For the text-containing cell, return its midpoint in (X, Y) coordinate format. 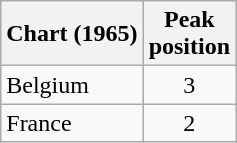
Belgium (72, 85)
France (72, 123)
3 (189, 85)
Peakposition (189, 34)
2 (189, 123)
Chart (1965) (72, 34)
